Determine the [X, Y] coordinate at the center of the cell enclosing the given text.  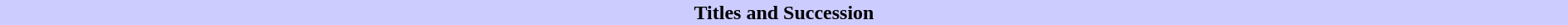
Titles and Succession [784, 12]
